Provide the [X, Y] coordinate of the cell's center where the given text is located.  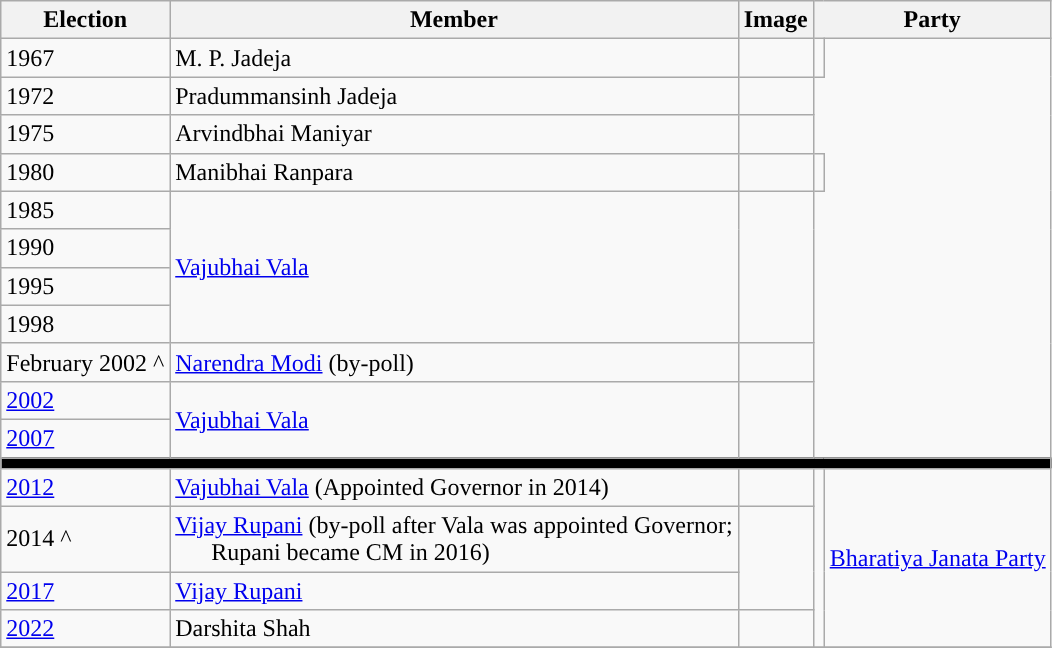
1990 [86, 248]
February 2002 ^ [86, 362]
1980 [86, 172]
Member [454, 20]
2017 [86, 591]
2014 ^ [86, 540]
Arvindbhai Maniyar [454, 134]
Party [932, 20]
Image [776, 20]
1995 [86, 286]
Bharatiya Janata Party [938, 558]
1972 [86, 96]
Vajubhai Vala (Appointed Governor in 2014) [454, 488]
Vijay Rupani (by-poll after Vala was appointed Governor; Rupani became CM in 2016) [454, 540]
2022 [86, 629]
Darshita Shah [454, 629]
Pradummansinh Jadeja [454, 96]
Narendra Modi (by-poll) [454, 362]
1998 [86, 324]
Vijay Rupani [454, 591]
1967 [86, 58]
M. P. Jadeja [454, 58]
1985 [86, 210]
2012 [86, 488]
2007 [86, 438]
Election [86, 20]
1975 [86, 134]
2002 [86, 400]
Manibhai Ranpara [454, 172]
